Find where the given text appears and provide that cell's center as (X, Y) coordinate. 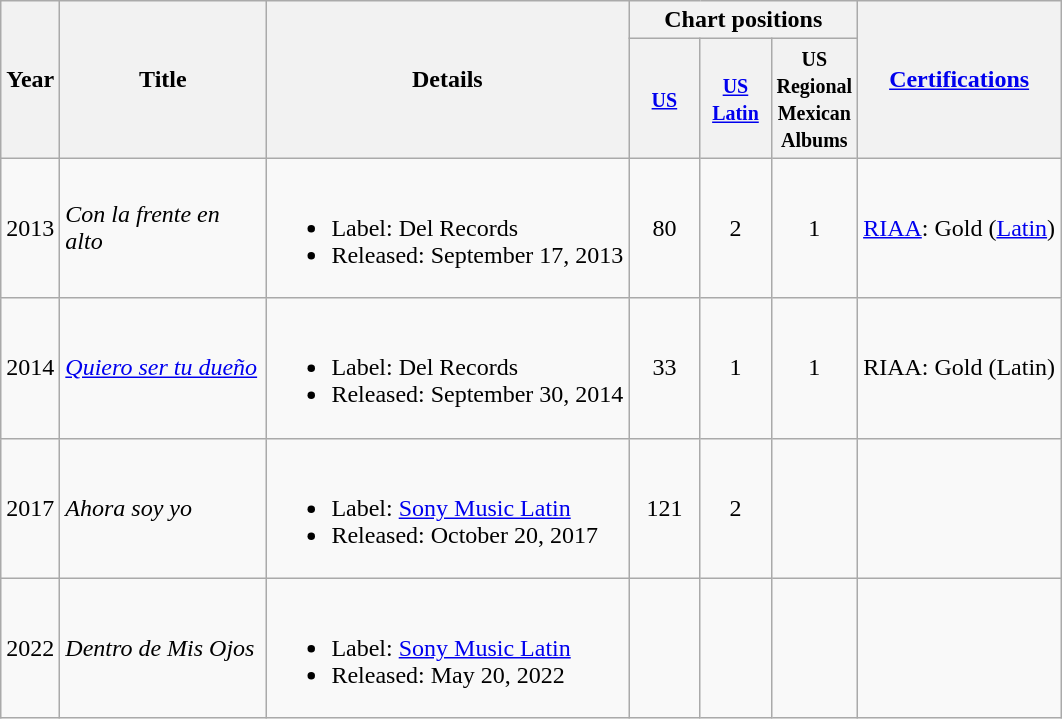
121 (664, 508)
80 (664, 228)
2017 (30, 508)
33 (664, 368)
Year (30, 80)
Label: Del RecordsReleased: September 17, 2013 (448, 228)
Label: Sony Music LatinReleased: May 20, 2022 (448, 648)
Title (163, 80)
USRegionalMexicanAlbums (814, 98)
Chart positions (744, 20)
2022 (30, 648)
Ahora soy yo (163, 508)
2013 (30, 228)
2014 (30, 368)
Label: Sony Music LatinReleased: October 20, 2017 (448, 508)
Con la frente en alto (163, 228)
Quiero ser tu dueño (163, 368)
USLatin (736, 98)
Label: Del RecordsReleased: September 30, 2014 (448, 368)
US (664, 98)
Dentro de Mis Ojos (163, 648)
Certifications (960, 80)
Details (448, 80)
